From the cell containing the given text, extract its center point as [x, y] coordinate. 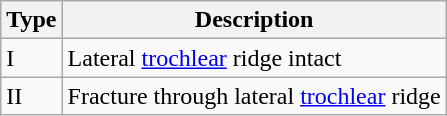
I [32, 58]
Fracture through lateral trochlear ridge [254, 96]
II [32, 96]
Type [32, 20]
Description [254, 20]
Lateral trochlear ridge intact [254, 58]
